Determine the [X, Y] coordinate at the center of the cell enclosing the given text.  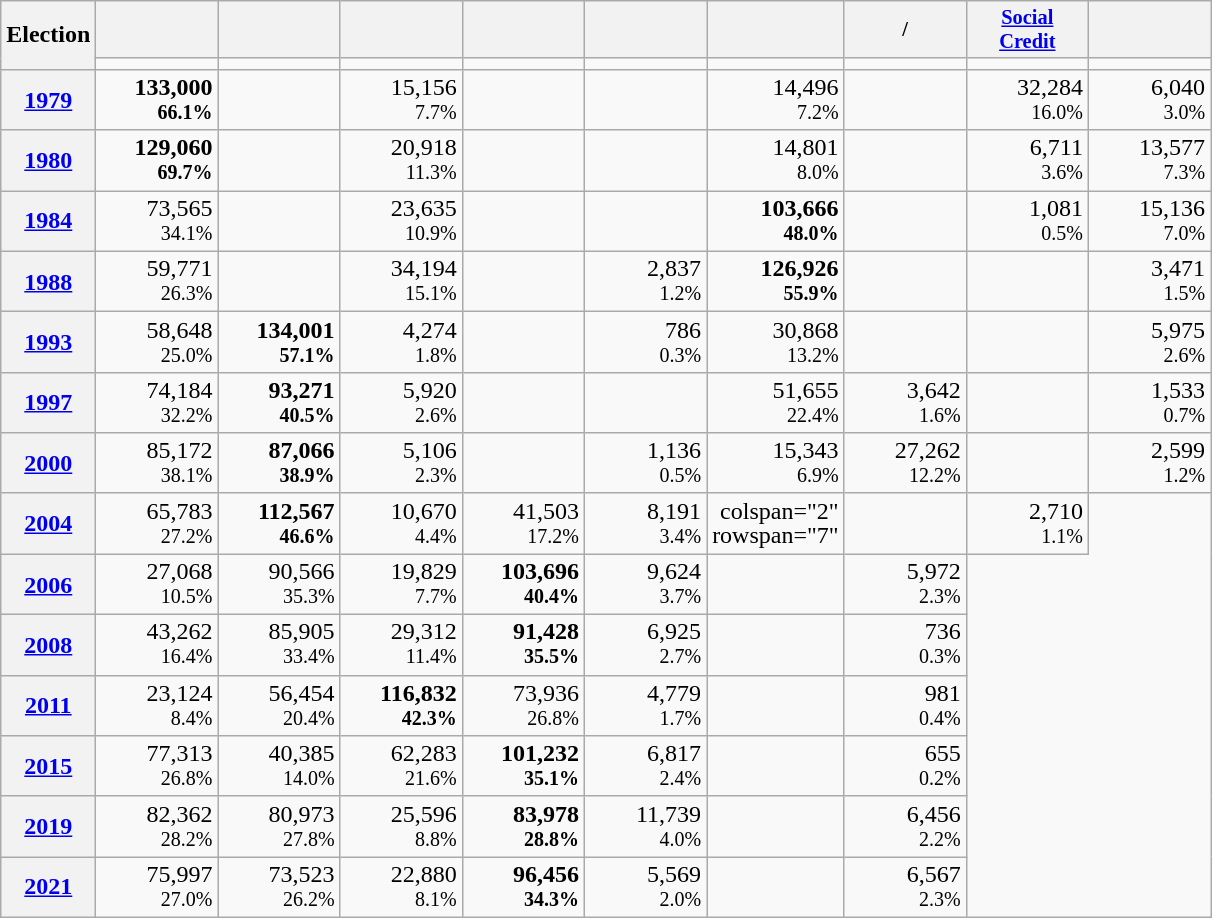
3,6421.6% [905, 402]
40,38514.0% [279, 766]
14,8018.0% [776, 160]
1993 [48, 342]
133,00066.1% [157, 100]
2021 [48, 888]
6,8172.4% [645, 766]
4,2741.8% [401, 342]
6550.2% [905, 766]
1984 [48, 222]
77,31326.8% [157, 766]
23,63510.9% [401, 222]
8,1913.4% [645, 524]
5,9722.3% [905, 584]
1988 [48, 282]
1979 [48, 100]
9,6243.7% [645, 584]
1980 [48, 160]
27,26212.2% [905, 464]
5,9752.6% [1149, 342]
27,06810.5% [157, 584]
59,77126.3% [157, 282]
75,99727.0% [157, 888]
23,1248.4% [157, 706]
9810.4% [905, 706]
93,27140.5% [279, 402]
6,5672.3% [905, 888]
11,7394.0% [645, 826]
2008 [48, 646]
112,56746.6% [279, 524]
2004 [48, 524]
SocialCredit [1027, 30]
1,1360.5% [645, 464]
2000 [48, 464]
13,5777.3% [1149, 160]
15,1567.7% [401, 100]
74,18432.2% [157, 402]
15,1367.0% [1149, 222]
19,8297.7% [401, 584]
29,31211.4% [401, 646]
2015 [48, 766]
101,23235.1% [523, 766]
51,65522.4% [776, 402]
6,7113.6% [1027, 160]
6,0403.0% [1149, 100]
134,00157.1% [279, 342]
15,3436.9% [776, 464]
20,91811.3% [401, 160]
73,56534.1% [157, 222]
6,9252.7% [645, 646]
91,42835.5% [523, 646]
56,45420.4% [279, 706]
96,45634.3% [523, 888]
126,92655.9% [776, 282]
2019 [48, 826]
73,93626.8% [523, 706]
65,78327.2% [157, 524]
22,8808.1% [401, 888]
6,4562.2% [905, 826]
129,06069.7% [157, 160]
2006 [48, 584]
1,5330.7% [1149, 402]
80,97327.8% [279, 826]
Election [48, 36]
colspan="2" rowspan="7" [776, 524]
87,06638.9% [279, 464]
41,50317.2% [523, 524]
103,66648.0% [776, 222]
85,90533.4% [279, 646]
7360.3% [905, 646]
/ [905, 30]
90,56635.3% [279, 584]
83,97828.8% [523, 826]
103,69640.4% [523, 584]
7860.3% [645, 342]
2,8371.2% [645, 282]
73,52326.2% [279, 888]
1997 [48, 402]
1,0810.5% [1027, 222]
43,26216.4% [157, 646]
2,7101.1% [1027, 524]
3,4711.5% [1149, 282]
85,17238.1% [157, 464]
5,9202.6% [401, 402]
4,7791.7% [645, 706]
10,6704.4% [401, 524]
2011 [48, 706]
5,5692.0% [645, 888]
30,86813.2% [776, 342]
2,5991.2% [1149, 464]
58,64825.0% [157, 342]
32,28416.0% [1027, 100]
62,28321.6% [401, 766]
14,4967.2% [776, 100]
5,1062.3% [401, 464]
82,36228.2% [157, 826]
34,19415.1% [401, 282]
116,83242.3% [401, 706]
25,5968.8% [401, 826]
